Identify which cell holds the provided text, then report its (X, Y) central coordinate. 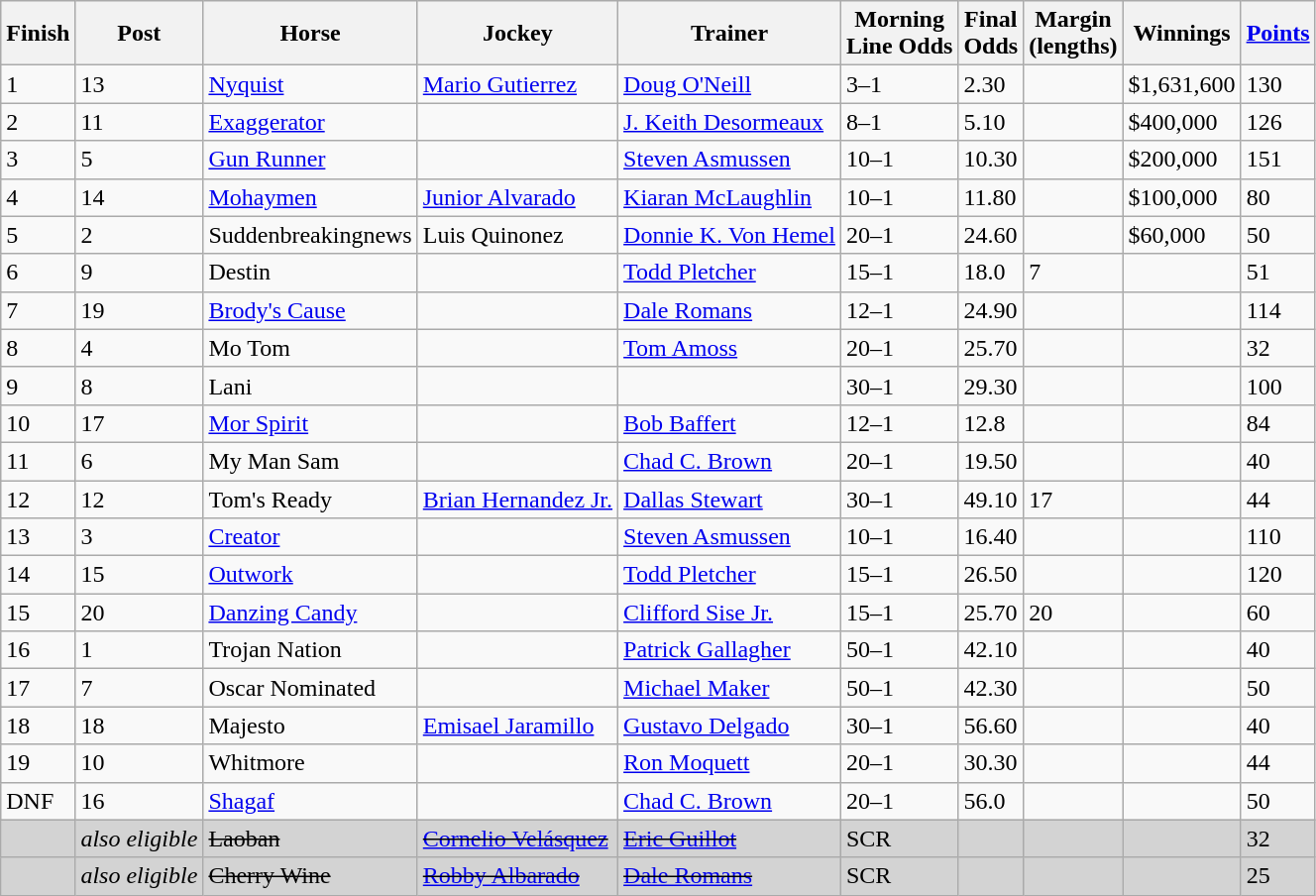
Michael Maker (729, 688)
56.0 (991, 801)
151 (1278, 160)
60 (1278, 613)
Cornelio Velásquez (517, 839)
84 (1278, 423)
5.10 (991, 122)
Mario Gutierrez (517, 84)
Lani (310, 386)
Brody's Cause (310, 310)
J. Keith Desormeaux (729, 122)
$400,000 (1181, 122)
130 (1278, 84)
Patrick Gallagher (729, 650)
Robby Albarado (517, 876)
49.10 (991, 499)
Creator (310, 537)
Cherry Wine (310, 876)
FinalOdds (991, 34)
Laoban (310, 839)
16.40 (991, 537)
Doug O'Neill (729, 84)
Finish (38, 34)
Dallas Stewart (729, 499)
Oscar Nominated (310, 688)
3–1 (899, 84)
Ron Moquett (729, 763)
Junior Alvarado (517, 197)
Trainer (729, 34)
Eric Guillot (729, 839)
Tom's Ready (310, 499)
Shagaf (310, 801)
Gustavo Delgado (729, 726)
51 (1278, 273)
30.30 (991, 763)
My Man Sam (310, 461)
2.30 (991, 84)
Gun Runner (310, 160)
25 (1278, 876)
Trojan Nation (310, 650)
Bob Baffert (729, 423)
$1,631,600 (1181, 84)
Morning Line Odds (899, 34)
10.30 (991, 160)
Winnings (1181, 34)
DNF (38, 801)
Margin(lengths) (1073, 34)
29.30 (991, 386)
114 (1278, 310)
Clifford Sise Jr. (729, 613)
Majesto (310, 726)
8–1 (899, 122)
Destin (310, 273)
120 (1278, 575)
80 (1278, 197)
56.60 (991, 726)
11.80 (991, 197)
26.50 (991, 575)
19.50 (991, 461)
42.30 (991, 688)
Whitmore (310, 763)
$100,000 (1181, 197)
Mo Tom (310, 348)
Horse (310, 34)
Jockey (517, 34)
Mor Spirit (310, 423)
Emisael Jaramillo (517, 726)
Donnie K. Von Hemel (729, 235)
110 (1278, 537)
12.8 (991, 423)
Brian Hernandez Jr. (517, 499)
Kiaran McLaughlin (729, 197)
18.0 (991, 273)
$200,000 (1181, 160)
Tom Amoss (729, 348)
Outwork (310, 575)
$60,000 (1181, 235)
Danzing Candy (310, 613)
24.90 (991, 310)
Points (1278, 34)
Exaggerator (310, 122)
42.10 (991, 650)
Suddenbreakingnews (310, 235)
Nyquist (310, 84)
100 (1278, 386)
Mohaymen (310, 197)
Luis Quinonez (517, 235)
126 (1278, 122)
24.60 (991, 235)
Post (139, 34)
